Return the (X, Y) coordinate for the center point of the cell that contains the specified text.  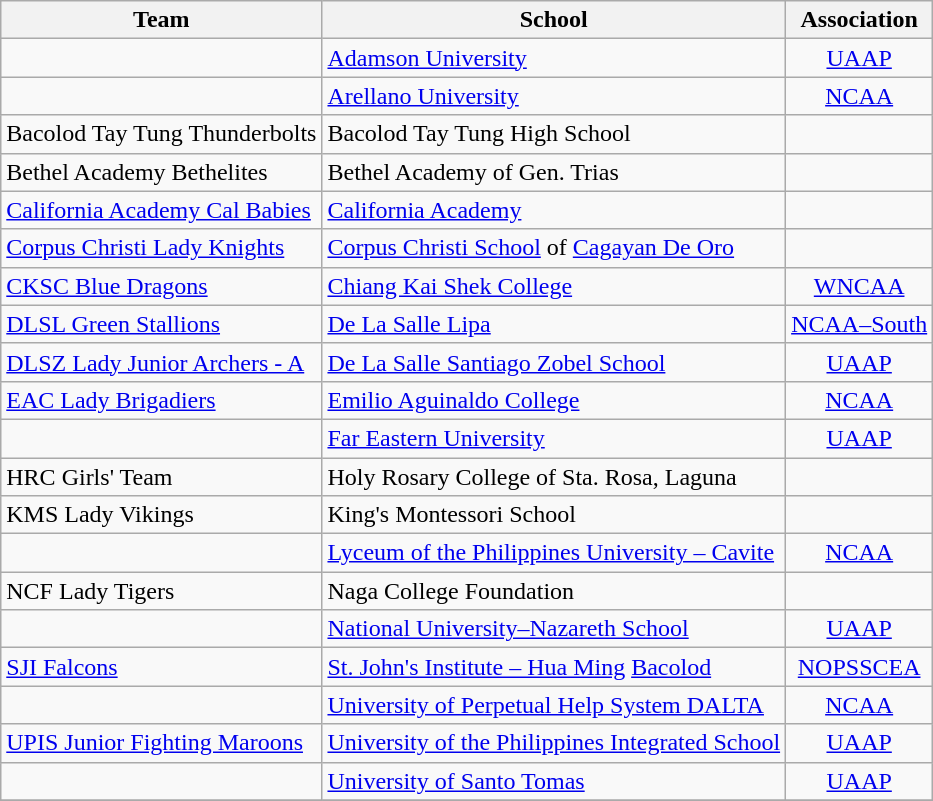
Lyceum of the Philippines University – Cavite (554, 553)
UPIS Junior Fighting Maroons (162, 743)
Bethel Academy of Gen. Trias (554, 172)
Chiang Kai Shek College (554, 286)
De La Salle Santiago Zobel School (554, 362)
WNCAA (860, 286)
Holy Rosary College of Sta. Rosa, Laguna (554, 477)
Bacolod Tay Tung High School (554, 134)
NCF Lady Tigers (162, 591)
Association (860, 20)
University of Santo Tomas (554, 781)
DLSL Green Stallions (162, 324)
Far Eastern University (554, 438)
SJI Falcons (162, 667)
Team (162, 20)
Bacolod Tay Tung Thunderbolts (162, 134)
King's Montessori School (554, 515)
HRC Girls' Team (162, 477)
School (554, 20)
DLSZ Lady Junior Archers - A (162, 362)
Corpus Christi Lady Knights (162, 248)
California Academy Cal Babies (162, 210)
Emilio Aguinaldo College (554, 400)
St. John's Institute – Hua Ming Bacolod (554, 667)
Bethel Academy Bethelites (162, 172)
KMS Lady Vikings (162, 515)
De La Salle Lipa (554, 324)
EAC Lady Brigadiers (162, 400)
California Academy (554, 210)
National University–Nazareth School (554, 629)
Arellano University (554, 96)
University of the Philippines Integrated School (554, 743)
Corpus Christi School of Cagayan De Oro (554, 248)
Naga College Foundation (554, 591)
CKSC Blue Dragons (162, 286)
NOPSSCEA (860, 667)
NCAA–South (860, 324)
University of Perpetual Help System DALTA (554, 705)
Adamson University (554, 58)
